Capture the cell that displays the provided text and extract its (X, Y) central coordinate. 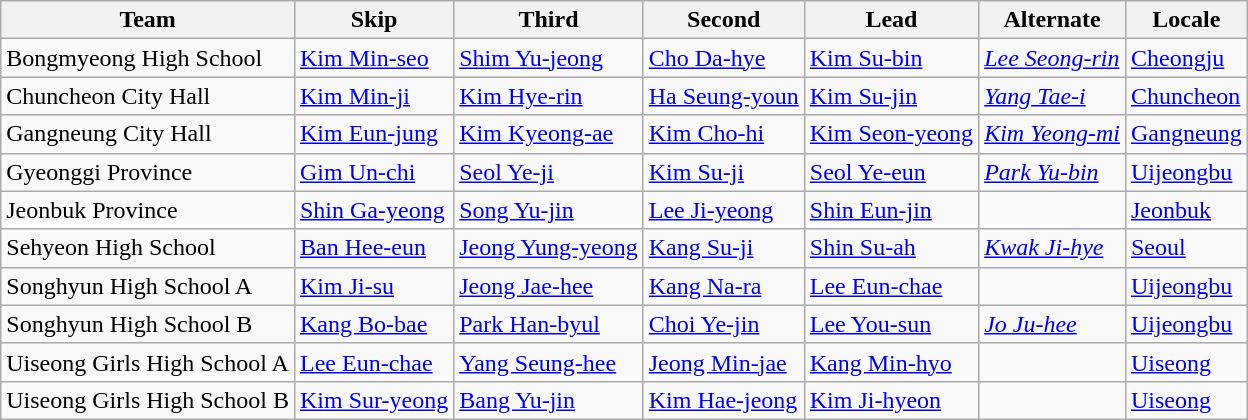
Yang Tae-i (1052, 96)
Seol Ye-ji (548, 172)
Uiseong Girls High School A (148, 362)
Song Yu-jin (548, 210)
Songhyun High School B (148, 324)
Kim Cho-hi (724, 134)
Kim Hye-rin (548, 96)
Lee You-sun (891, 324)
Shin Ga-yeong (374, 210)
Kang Min-hyo (891, 362)
Shin Su-ah (891, 248)
Skip (374, 20)
Kim Sur-yeong (374, 400)
Kim Min-ji (374, 96)
Chuncheon (1186, 96)
Yang Seung-hee (548, 362)
Kim Su-jin (891, 96)
Park Han-byul (548, 324)
Kang Na-ra (724, 286)
Team (148, 20)
Kim Ji-hyeon (891, 400)
Seol Ye-eun (891, 172)
Kim Ji-su (374, 286)
Lee Seong-rin (1052, 58)
Cheongju (1186, 58)
Jeong Jae-hee (548, 286)
Kim Yeong-mi (1052, 134)
Gyeonggi Province (148, 172)
Shim Yu-jeong (548, 58)
Jeonbuk Province (148, 210)
Sehyeon High School (148, 248)
Choi Ye-jin (724, 324)
Shin Eun-jin (891, 210)
Bang Yu-jin (548, 400)
Jo Ju-hee (1052, 324)
Kim Su-bin (891, 58)
Third (548, 20)
Bongmyeong High School (148, 58)
Second (724, 20)
Uiseong Girls High School B (148, 400)
Park Yu-bin (1052, 172)
Gangneung City Hall (148, 134)
Kim Eun-jung (374, 134)
Alternate (1052, 20)
Kim Seon-yeong (891, 134)
Gangneung (1186, 134)
Kim Su-ji (724, 172)
Jeong Min-jae (724, 362)
Seoul (1186, 248)
Lead (891, 20)
Songhyun High School A (148, 286)
Lee Ji-yeong (724, 210)
Ha Seung-youn (724, 96)
Kang Su-ji (724, 248)
Kwak Ji-hye (1052, 248)
Locale (1186, 20)
Cho Da-hye (724, 58)
Ban Hee-eun (374, 248)
Kim Min-seo (374, 58)
Chuncheon City Hall (148, 96)
Kim Hae-jeong (724, 400)
Gim Un-chi (374, 172)
Jeong Yung-yeong (548, 248)
Kang Bo-bae (374, 324)
Jeonbuk (1186, 210)
Kim Kyeong-ae (548, 134)
